Identify which cell holds the provided text, then report its [x, y] central coordinate. 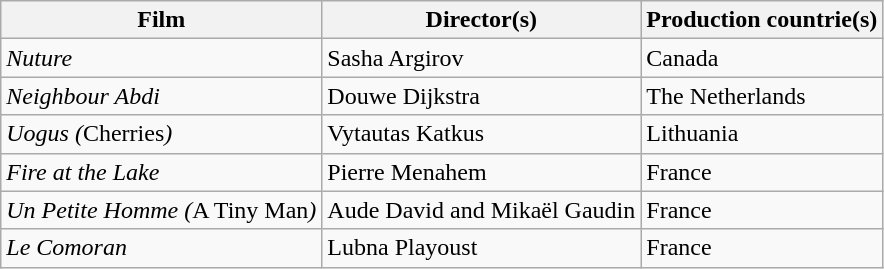
Director(s) [482, 20]
The Netherlands [762, 96]
Fire at the Lake [162, 172]
Nuture [162, 58]
Production countrie(s) [762, 20]
Douwe Dijkstra [482, 96]
Uogus (Cherries) [162, 134]
Canada [762, 58]
Le Comoran [162, 248]
Film [162, 20]
Vytautas Katkus [482, 134]
Lubna Playoust [482, 248]
Neighbour Abdi [162, 96]
Aude David and Mikaël Gaudin [482, 210]
Sasha Argirov [482, 58]
Lithuania [762, 134]
Pierre Menahem [482, 172]
Un Petite Homme (A Tiny Man) [162, 210]
